Provide the [X, Y] coordinate of the cell's center where the given text is located.  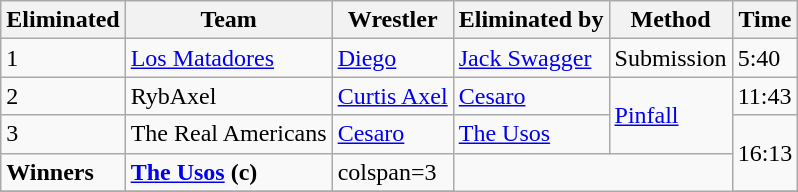
Winners [63, 172]
2 [63, 96]
Curtis Axel [392, 96]
5:40 [765, 58]
Time [765, 20]
Wrestler [392, 20]
The Usos [531, 134]
Diego [392, 58]
Los Matadores [228, 58]
colspan=3 [392, 172]
11:43 [765, 96]
Pinfall [670, 115]
1 [63, 58]
Method [670, 20]
RybAxel [228, 96]
Submission [670, 58]
Jack Swagger [531, 58]
3 [63, 134]
The Usos (c) [228, 172]
The Real Americans [228, 134]
Team [228, 20]
Eliminated [63, 20]
16:13 [765, 153]
Eliminated by [531, 20]
